Identify which cell holds the provided text, then report its [X, Y] central coordinate. 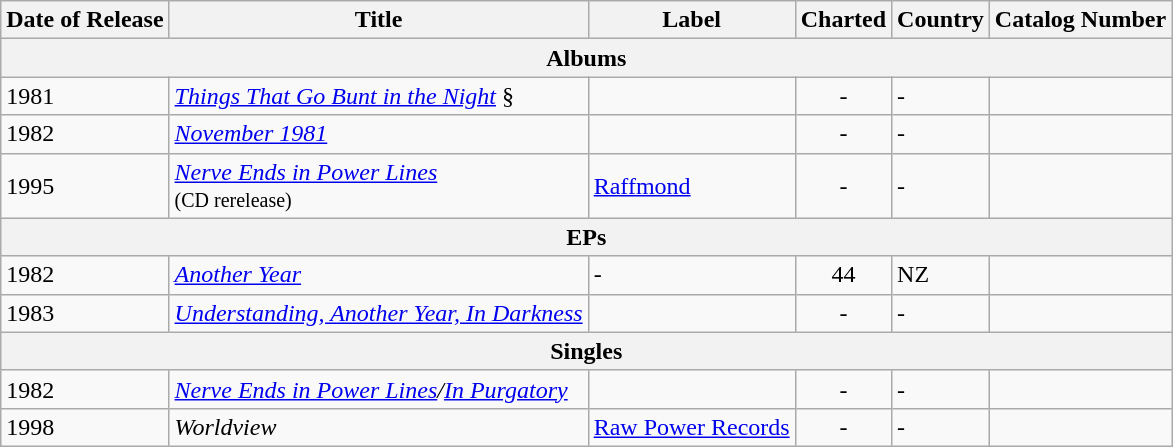
Nerve Ends in Power Lines/In Purgatory [378, 389]
1995 [85, 186]
Charted [843, 20]
Catalog Number [1080, 20]
Raw Power Records [692, 427]
Singles [586, 351]
Title [378, 20]
NZ [941, 275]
Understanding, Another Year, In Darkness [378, 313]
Label [692, 20]
Worldview [378, 427]
Nerve Ends in Power Lines(CD rerelease) [378, 186]
Albums [586, 58]
Country [941, 20]
EPs [586, 237]
1983 [85, 313]
44 [843, 275]
1981 [85, 96]
Date of Release [85, 20]
Things That Go Bunt in the Night § [378, 96]
Raffmond [692, 186]
Another Year [378, 275]
1998 [85, 427]
November 1981 [378, 134]
